Return the [X, Y] coordinate for the center point of the cell that contains the specified text.  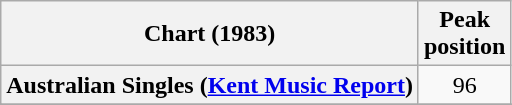
Chart (1983) [210, 34]
96 [464, 85]
Peakposition [464, 34]
Australian Singles (Kent Music Report) [210, 85]
